Return (X, Y) of the center of cell containing provided text 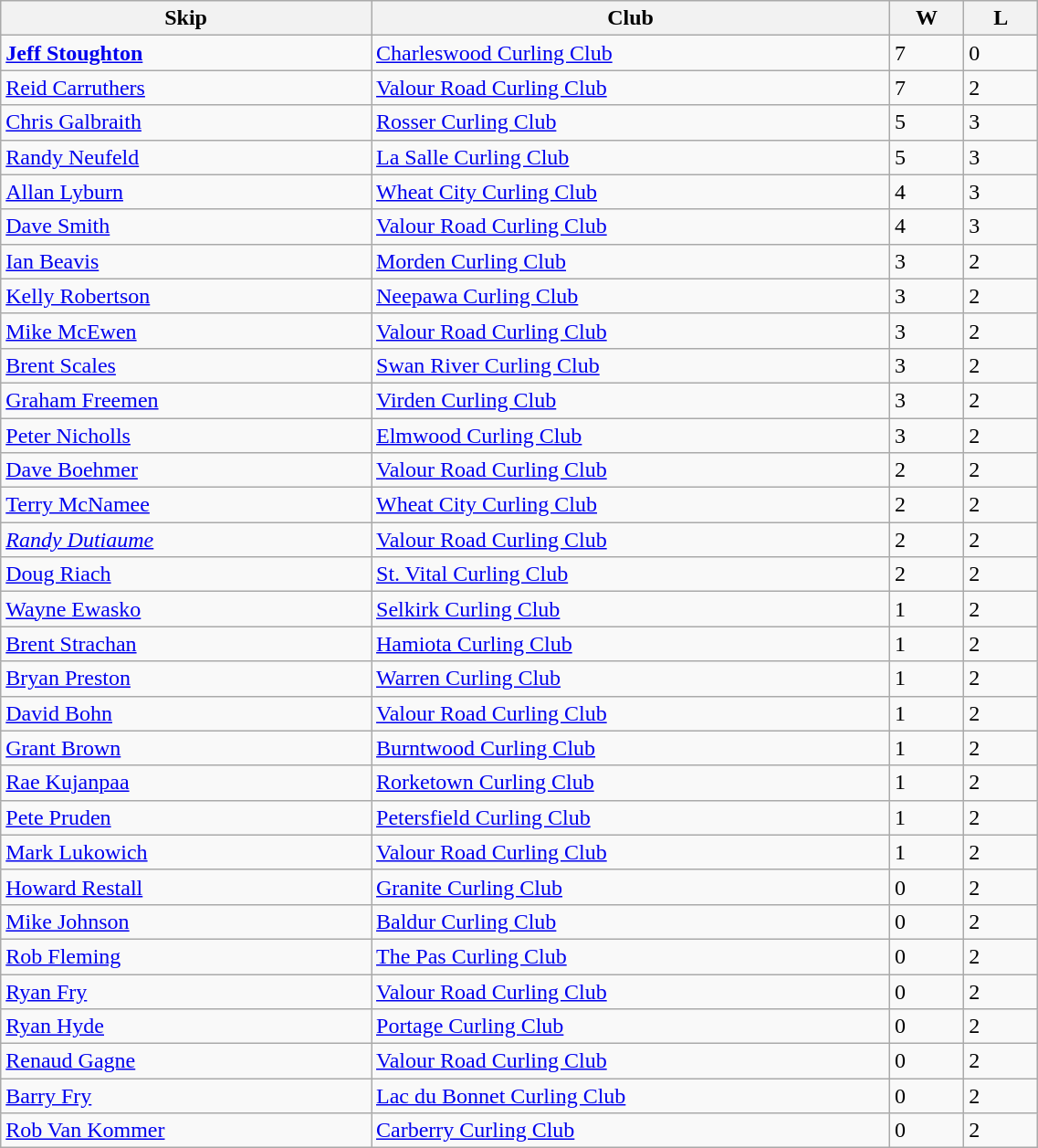
Randy Neufeld (186, 157)
David Bohn (186, 713)
Randy Dutiaume (186, 540)
Ryan Fry (186, 991)
Selkirk Curling Club (630, 609)
Charleswood Curling Club (630, 53)
The Pas Curling Club (630, 956)
Club (630, 18)
Jeff Stoughton (186, 53)
Grant Brown (186, 748)
La Salle Curling Club (630, 157)
Allan Lyburn (186, 192)
Dave Smith (186, 226)
Ian Beavis (186, 261)
Peter Nicholls (186, 436)
Mike Johnson (186, 922)
St. Vital Curling Club (630, 574)
Wayne Ewasko (186, 609)
Dave Boehmer (186, 470)
Swan River Curling Club (630, 365)
Brent Strachan (186, 644)
Elmwood Curling Club (630, 436)
Terry McNamee (186, 505)
Renaud Gagne (186, 1061)
Warren Curling Club (630, 679)
Mark Lukowich (186, 852)
Portage Curling Club (630, 1027)
Rob Fleming (186, 956)
Kelly Robertson (186, 296)
Howard Restall (186, 887)
Hamiota Curling Club (630, 644)
Rae Kujanpaa (186, 783)
Burntwood Curling Club (630, 748)
Ryan Hyde (186, 1027)
L (1001, 18)
Mike McEwen (186, 331)
Morden Curling Club (630, 261)
Virden Curling Club (630, 400)
Skip (186, 18)
Petersfield Curling Club (630, 817)
Lac du Bonnet Curling Club (630, 1096)
Rorketown Curling Club (630, 783)
Brent Scales (186, 365)
Rob Van Kommer (186, 1131)
Rosser Curling Club (630, 122)
Barry Fry (186, 1096)
Reid Carruthers (186, 88)
Baldur Curling Club (630, 922)
Chris Galbraith (186, 122)
Pete Pruden (186, 817)
Carberry Curling Club (630, 1131)
Doug Riach (186, 574)
Granite Curling Club (630, 887)
W (928, 18)
Bryan Preston (186, 679)
Neepawa Curling Club (630, 296)
Graham Freemen (186, 400)
